Identify which cell holds the provided text, then report its (X, Y) central coordinate. 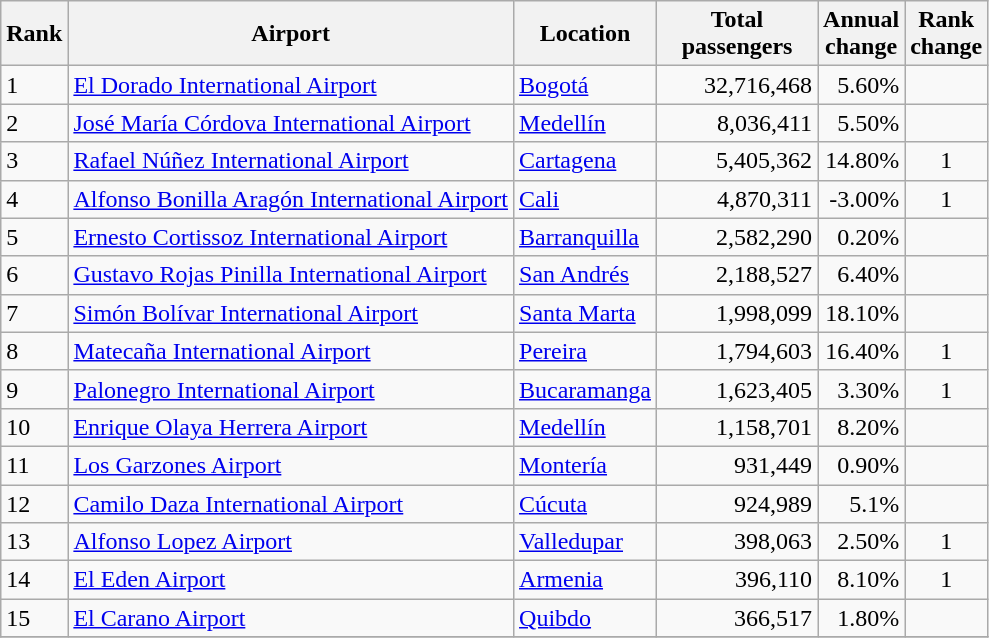
398,063 (738, 542)
1,158,701 (738, 427)
8.20% (862, 427)
11 (34, 465)
Camilo Daza International Airport (291, 503)
5,405,362 (738, 161)
Valledupar (586, 542)
Alfonso Lopez Airport (291, 542)
0.20% (862, 237)
13 (34, 542)
5 (34, 237)
2,582,290 (738, 237)
6.40% (862, 275)
Rankchange (946, 34)
Bucaramanga (586, 389)
Quibdo (586, 618)
3 (34, 161)
931,449 (738, 465)
6 (34, 275)
1,623,405 (738, 389)
San Andrés (586, 275)
El Dorado International Airport (291, 85)
Montería (586, 465)
8.10% (862, 580)
366,517 (738, 618)
Pereira (586, 351)
Cali (586, 199)
Alfonso Bonilla Aragón International Airport (291, 199)
14 (34, 580)
14.80% (862, 161)
2 (34, 123)
Rank (34, 34)
Gustavo Rojas Pinilla International Airport (291, 275)
4 (34, 199)
12 (34, 503)
Barranquilla (586, 237)
Cúcuta (586, 503)
Ernesto Cortissoz International Airport (291, 237)
El Carano Airport (291, 618)
1,998,099 (738, 313)
Bogotá (586, 85)
Santa Marta (586, 313)
Airport (291, 34)
15 (34, 618)
5.50% (862, 123)
Annualchange (862, 34)
José María Córdova International Airport (291, 123)
1,794,603 (738, 351)
18.10% (862, 313)
5.1% (862, 503)
0.90% (862, 465)
8,036,411 (738, 123)
Cartagena (586, 161)
1.80% (862, 618)
4,870,311 (738, 199)
32,716,468 (738, 85)
El Eden Airport (291, 580)
-3.00% (862, 199)
16.40% (862, 351)
Matecaña International Airport (291, 351)
10 (34, 427)
Simón Bolívar International Airport (291, 313)
Enrique Olaya Herrera Airport (291, 427)
9 (34, 389)
Armenia (586, 580)
396,110 (738, 580)
5.60% (862, 85)
Rafael Núñez International Airport (291, 161)
7 (34, 313)
Palonegro International Airport (291, 389)
924,989 (738, 503)
3.30% (862, 389)
Location (586, 34)
2,188,527 (738, 275)
Totalpassengers (738, 34)
8 (34, 351)
Los Garzones Airport (291, 465)
2.50% (862, 542)
